Output the [x, y] coordinate of the center of the cell containing the given text.  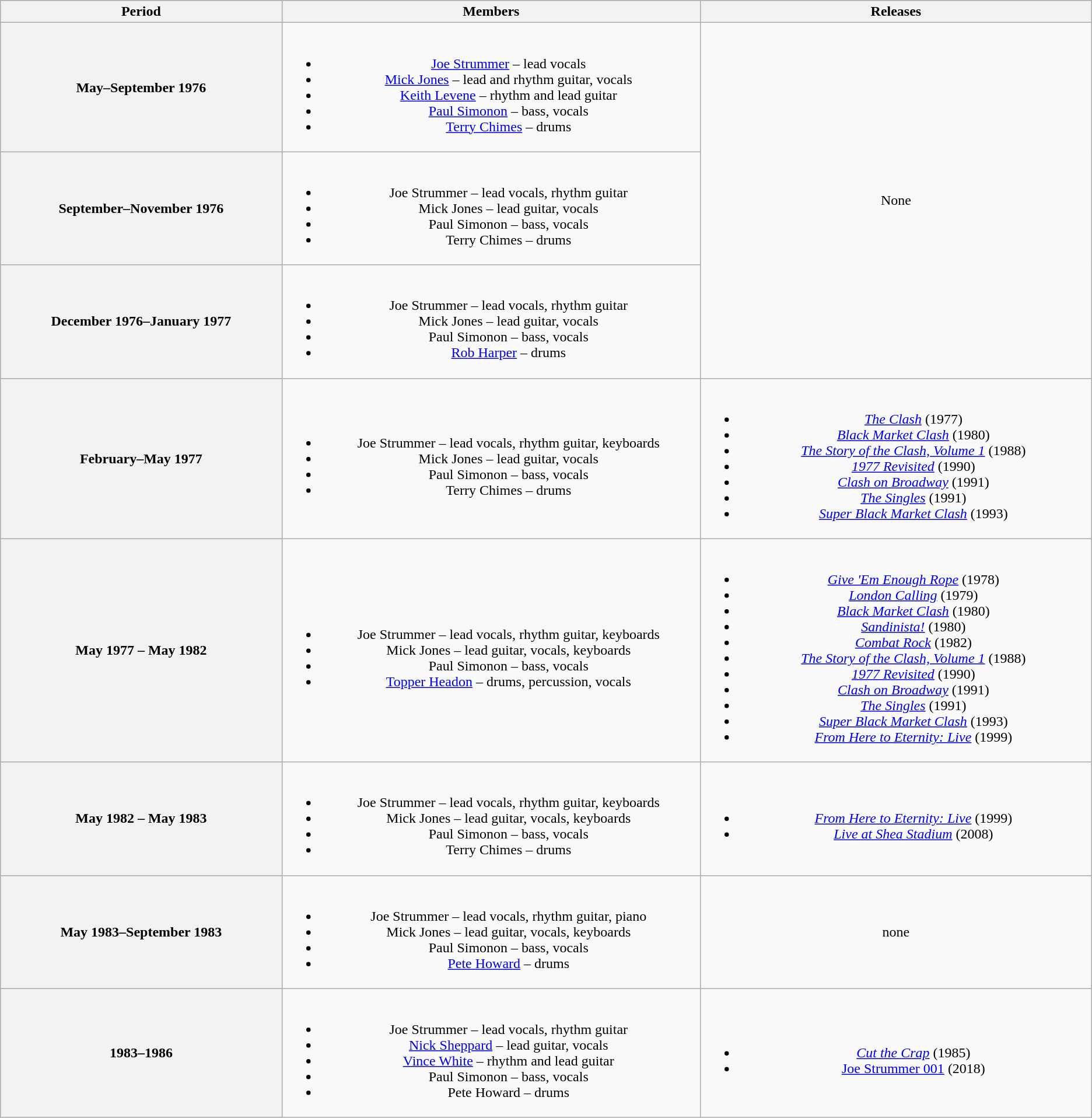
December 1976–January 1977 [141, 322]
September–November 1976 [141, 208]
May 1983–September 1983 [141, 932]
Joe Strummer – lead vocals, rhythm guitarMick Jones – lead guitar, vocalsPaul Simonon – bass, vocalsRob Harper – drums [491, 322]
Joe Strummer – lead vocals, rhythm guitar, pianoMick Jones – lead guitar, vocals, keyboardsPaul Simonon – bass, vocalsPete Howard – drums [491, 932]
1983–1986 [141, 1053]
Joe Strummer – lead vocals, rhythm guitar, keyboardsMick Jones – lead guitar, vocalsPaul Simonon – bass, vocalsTerry Chimes – drums [491, 459]
Joe Strummer – lead vocals, rhythm guitar, keyboardsMick Jones – lead guitar, vocals, keyboardsPaul Simonon – bass, vocalsTerry Chimes – drums [491, 819]
None [896, 201]
May 1982 – May 1983 [141, 819]
Period [141, 12]
Releases [896, 12]
February–May 1977 [141, 459]
Joe Strummer – lead vocals, rhythm guitarMick Jones – lead guitar, vocalsPaul Simonon – bass, vocalsTerry Chimes – drums [491, 208]
May–September 1976 [141, 88]
May 1977 – May 1982 [141, 650]
Cut the Crap (1985) Joe Strummer 001 (2018) [896, 1053]
none [896, 932]
From Here to Eternity: Live (1999) Live at Shea Stadium (2008) [896, 819]
Members [491, 12]
